Output the (X, Y) coordinate of the center of the cell containing the given text.  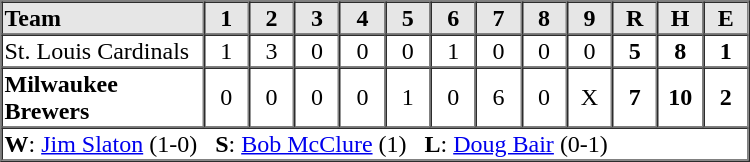
X (590, 98)
W: Jim Slaton (1-0) S: Bob McClure (1) L: Doug Bair (0-1) (376, 144)
10 (680, 98)
9 (590, 18)
Team (103, 18)
4 (362, 18)
Milwaukee Brewers (103, 98)
R (634, 18)
E (726, 18)
H (680, 18)
St. Louis Cardinals (103, 50)
